Capture the cell that displays the provided text and extract its [X, Y] central coordinate. 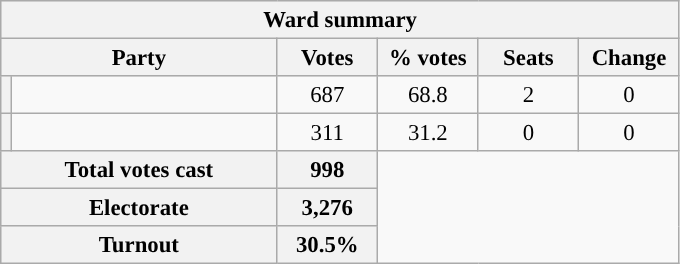
Change [630, 58]
68.8 [428, 95]
2 [528, 95]
Total votes cast [139, 170]
Votes [328, 58]
Ward summary [340, 20]
998 [328, 170]
687 [328, 95]
3,276 [328, 208]
Party [139, 58]
Seats [528, 58]
311 [328, 133]
Turnout [139, 245]
30.5% [328, 245]
Electorate [139, 208]
% votes [428, 58]
31.2 [428, 133]
